Provide the (x, y) coordinate of the cell's center where the given text is located.  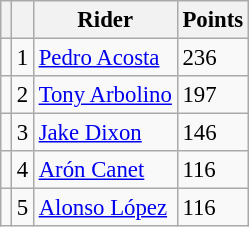
236 (212, 58)
Points (212, 20)
Jake Dixon (105, 133)
2 (22, 95)
Pedro Acosta (105, 58)
3 (22, 133)
4 (22, 170)
1 (22, 58)
5 (22, 208)
Rider (105, 20)
Alonso López (105, 208)
Tony Arbolino (105, 95)
197 (212, 95)
Arón Canet (105, 170)
146 (212, 133)
